Output the (x, y) coordinate of the center of the cell containing the given text.  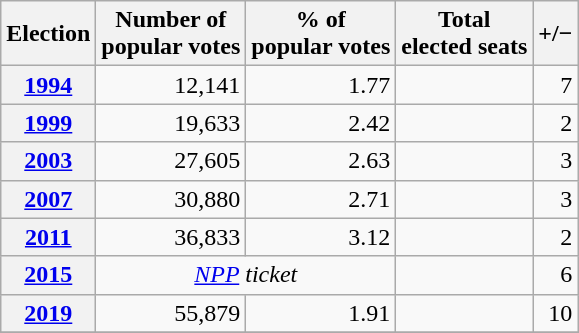
1999 (48, 123)
12,141 (171, 85)
% ofpopular votes (321, 34)
2.71 (321, 199)
7 (556, 85)
NPP ticket (246, 275)
36,833 (171, 237)
30,880 (171, 199)
2007 (48, 199)
1.91 (321, 313)
2019 (48, 313)
1.77 (321, 85)
27,605 (171, 161)
2011 (48, 237)
2.63 (321, 161)
2015 (48, 275)
6 (556, 275)
Number ofpopular votes (171, 34)
55,879 (171, 313)
1994 (48, 85)
Election (48, 34)
+/− (556, 34)
Totalelected seats (464, 34)
3.12 (321, 237)
19,633 (171, 123)
2.42 (321, 123)
10 (556, 313)
2003 (48, 161)
